Search for the cell housing the specified text and yield its [X, Y] center coordinate. 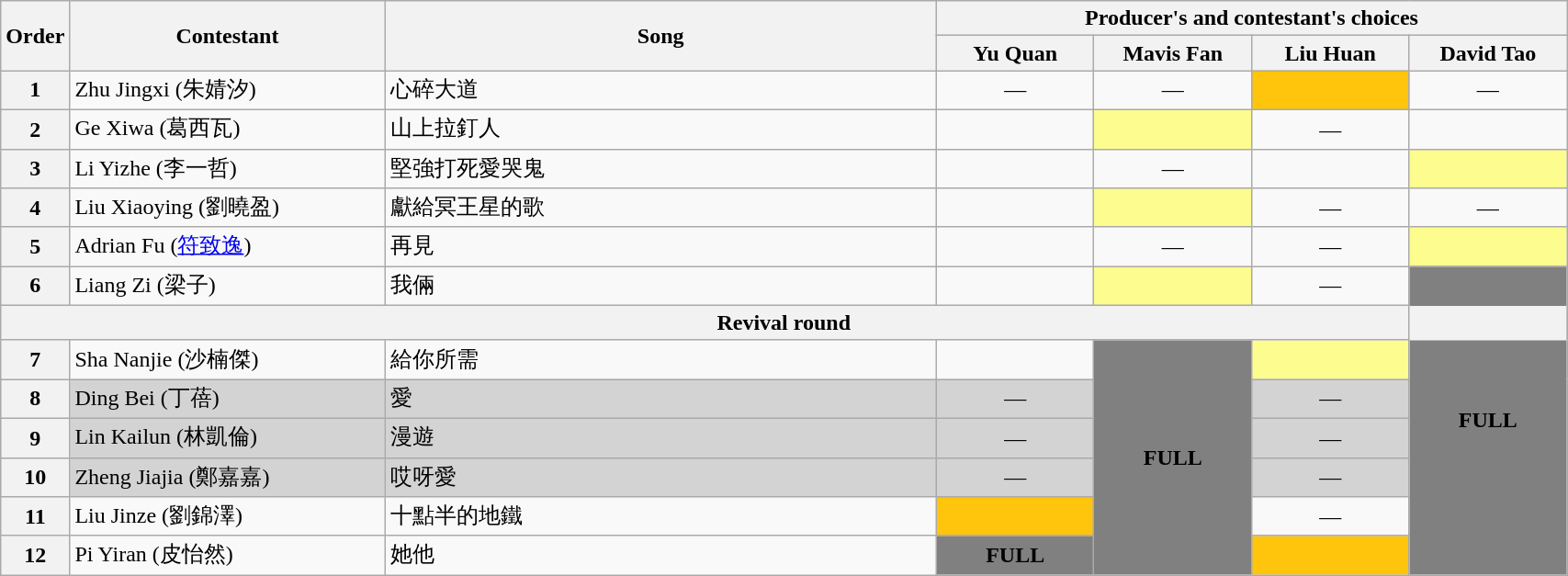
Producer's and contestant's choices [1251, 18]
Pi Yiran (皮怡然) [228, 555]
9 [35, 437]
Lin Kailun (林凱倫) [228, 437]
3 [35, 169]
Order [35, 36]
Yu Quan [1015, 53]
Sha Nanjie (沙楠傑) [228, 360]
12 [35, 555]
7 [35, 360]
我倆 [660, 287]
給你所需 [660, 360]
山上拉釘人 [660, 129]
5 [35, 246]
Revival round [784, 322]
Liu Jinze (劉錦澤) [228, 516]
Liu Huan [1330, 53]
漫遊 [660, 437]
Adrian Fu (符致逸) [228, 246]
10 [35, 478]
Zheng Jiajia (鄭嘉嘉) [228, 478]
愛 [660, 399]
Ge Xiwa (葛西瓦) [228, 129]
哎呀愛 [660, 478]
她他 [660, 555]
6 [35, 287]
David Tao [1488, 53]
堅強打死愛哭鬼 [660, 169]
2 [35, 129]
Liu Xiaoying (劉曉盈) [228, 208]
Mavis Fan [1173, 53]
Zhu Jingxi (朱婧汐) [228, 90]
Contestant [228, 36]
獻給冥王星的歌 [660, 208]
Song [660, 36]
8 [35, 399]
心碎大道 [660, 90]
1 [35, 90]
Li Yizhe (李一哲) [228, 169]
11 [35, 516]
Ding Bei (丁蓓) [228, 399]
Liang Zi (梁子) [228, 287]
再見 [660, 246]
十點半的地鐵 [660, 516]
4 [35, 208]
